From the cell containing the given text, extract its center point as (x, y) coordinate. 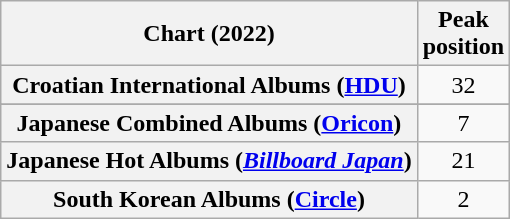
Japanese Combined Albums (Oricon) (209, 123)
Peakposition (463, 34)
Japanese Hot Albums (Billboard Japan) (209, 161)
South Korean Albums (Circle) (209, 199)
7 (463, 123)
Croatian International Albums (HDU) (209, 85)
32 (463, 85)
Chart (2022) (209, 34)
21 (463, 161)
2 (463, 199)
